Detect which cell encompasses the target text, then output its (X, Y) center coordinate. 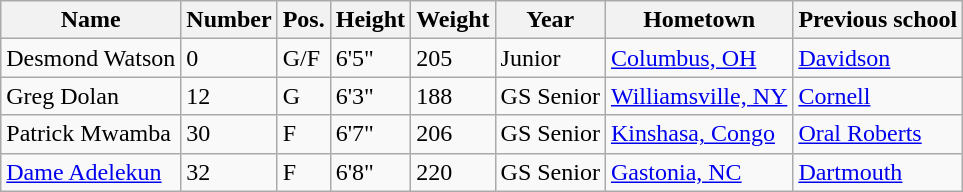
G/F (304, 58)
Hometown (698, 20)
Number (229, 20)
Dame Adelekun (91, 172)
30 (229, 134)
6'5" (370, 58)
Columbus, OH (698, 58)
205 (453, 58)
12 (229, 96)
Year (550, 20)
Patrick Mwamba (91, 134)
Kinshasa, Congo (698, 134)
206 (453, 134)
Pos. (304, 20)
Cornell (878, 96)
0 (229, 58)
Gastonia, NC (698, 172)
188 (453, 96)
220 (453, 172)
Height (370, 20)
Name (91, 20)
6'8" (370, 172)
Weight (453, 20)
Williamsville, NY (698, 96)
Junior (550, 58)
G (304, 96)
Dartmouth (878, 172)
6'7" (370, 134)
32 (229, 172)
Previous school (878, 20)
Greg Dolan (91, 96)
6'3" (370, 96)
Davidson (878, 58)
Oral Roberts (878, 134)
Desmond Watson (91, 58)
